Detect which cell encompasses the target text, then output its [x, y] center coordinate. 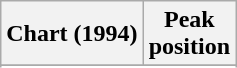
Peakposition [189, 34]
Chart (1994) [72, 34]
